Determine the (X, Y) coordinate at the center of the cell enclosing the given text.  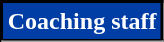
Coaching staff (82, 22)
